Search for the cell housing the specified text and yield its [X, Y] center coordinate. 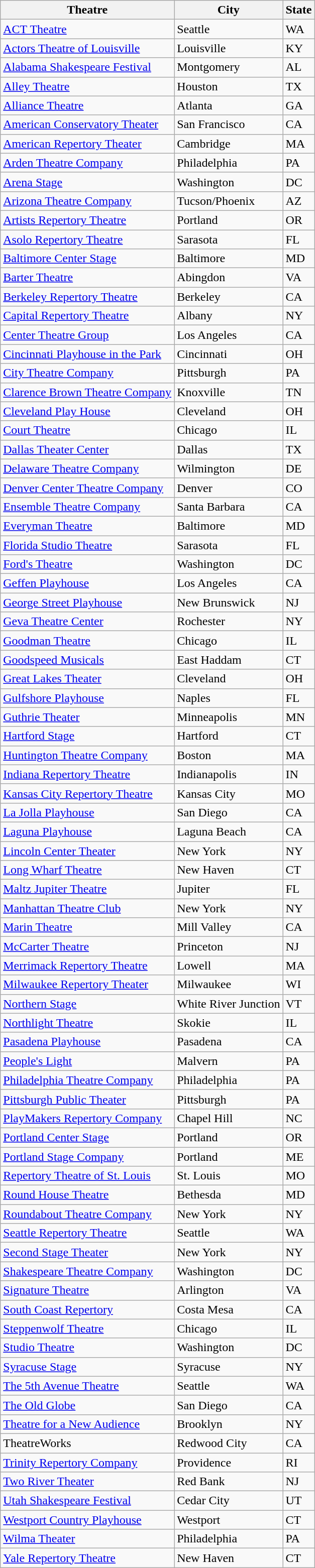
Merrimack Repertory Theatre [87, 966]
CO [298, 488]
Malvern [229, 1061]
WI [298, 985]
Yale Repertory Theatre [87, 1558]
Syracuse Stage [87, 1367]
Center Theatre Group [87, 335]
White River Junction [229, 1004]
Laguna Playhouse [87, 831]
La Jolla Playhouse [87, 812]
Arden Theatre Company [87, 163]
New Brunswick [229, 602]
Second Stage Theater [87, 1252]
Hartford Stage [87, 736]
VT [298, 1004]
Pittsburgh Public Theater [87, 1099]
City [229, 10]
San Francisco [229, 125]
Manhattan Theatre Club [87, 908]
Trinity Repertory Company [87, 1463]
Cambridge [229, 144]
TheatreWorks [87, 1443]
DE [298, 468]
Seattle Repertory Theatre [87, 1233]
Indianapolis [229, 774]
Artists Repertory Theatre [87, 220]
Portland Center Stage [87, 1137]
Milwaukee [229, 985]
Lowell [229, 966]
Utah Shakespeare Festival [87, 1501]
Portland Stage Company [87, 1156]
Clarence Brown Theatre Company [87, 392]
ME [298, 1156]
Alliance Theatre [87, 105]
Pasadena Playhouse [87, 1042]
Mill Valley [229, 927]
Great Lakes Theater [87, 679]
Cleveland Play House [87, 411]
Goodspeed Musicals [87, 660]
Denver Center Theatre Company [87, 488]
RI [298, 1463]
The Old Globe [87, 1405]
Round House Theatre [87, 1195]
AZ [298, 201]
Berkeley [229, 297]
Louisville [229, 48]
Roundabout Theatre Company [87, 1214]
South Coast Repertory [87, 1309]
Princeton [229, 946]
People's Light [87, 1061]
Barter Theatre [87, 278]
Providence [229, 1463]
Signature Theatre [87, 1290]
Theatre [87, 10]
Actors Theatre of Louisville [87, 48]
Brooklyn [229, 1424]
Philadelphia Theatre Company [87, 1080]
Syracuse [229, 1367]
East Haddam [229, 660]
Repertory Theatre of St. Louis [87, 1176]
Goodman Theatre [87, 641]
Pasadena [229, 1042]
Westport Country Playhouse [87, 1520]
ACT Theatre [87, 29]
Indiana Repertory Theatre [87, 774]
Chapel Hill [229, 1118]
Hartford [229, 736]
Geva Theatre Center [87, 622]
Berkeley Repertory Theatre [87, 297]
City Theatre Company [87, 373]
Westport [229, 1520]
Albany [229, 316]
State [298, 10]
Arizona Theatre Company [87, 201]
Rochester [229, 622]
Abingdon [229, 278]
Minneapolis [229, 717]
Naples [229, 698]
Studio Theatre [87, 1348]
Knoxville [229, 392]
American Conservatory Theater [87, 125]
Florida Studio Theatre [87, 545]
Maltz Jupiter Theatre [87, 889]
The 5th Avenue Theatre [87, 1386]
Laguna Beach [229, 831]
Cincinnati Playhouse in the Park [87, 354]
Cincinnati [229, 354]
St. Louis [229, 1176]
Red Bank [229, 1482]
Alley Theatre [87, 86]
Alabama Shakespeare Festival [87, 67]
Skokie [229, 1023]
Wilmington [229, 468]
Wilma Theater [87, 1539]
Dallas [229, 449]
GA [298, 105]
Boston [229, 755]
UT [298, 1501]
Baltimore Center Stage [87, 259]
Steppenwolf Theatre [87, 1329]
Capital Repertory Theatre [87, 316]
Houston [229, 86]
Costa Mesa [229, 1309]
Long Wharf Theatre [87, 870]
Shakespeare Theatre Company [87, 1271]
Ensemble Theatre Company [87, 507]
Northern Stage [87, 1004]
Santa Barbara [229, 507]
Tucson/Phoenix [229, 201]
MN [298, 717]
Asolo Repertory Theatre [87, 239]
Kansas City [229, 793]
Two River Theater [87, 1482]
Lincoln Center Theater [87, 851]
Delaware Theatre Company [87, 468]
PlayMakers Repertory Company [87, 1118]
McCarter Theatre [87, 946]
Dallas Theater Center [87, 449]
AL [298, 67]
Kansas City Repertory Theatre [87, 793]
Everyman Theatre [87, 526]
Atlanta [229, 105]
TN [298, 392]
Denver [229, 488]
American Repertory Theater [87, 144]
Northlight Theatre [87, 1023]
Gulfshore Playhouse [87, 698]
Court Theatre [87, 430]
George Street Playhouse [87, 602]
IN [298, 774]
Huntington Theatre Company [87, 755]
Milwaukee Repertory Theater [87, 985]
NC [298, 1118]
Redwood City [229, 1443]
Marin Theatre [87, 927]
Geffen Playhouse [87, 583]
Jupiter [229, 889]
Montgomery [229, 67]
Guthrie Theater [87, 717]
KY [298, 48]
Bethesda [229, 1195]
Theatre for a New Audience [87, 1424]
Cedar City [229, 1501]
Arena Stage [87, 182]
Ford's Theatre [87, 564]
Arlington [229, 1290]
